Return [X, Y] of the center of cell containing provided text 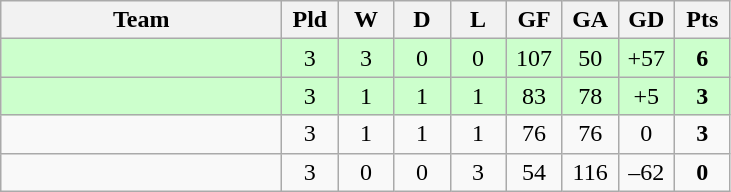
Team [142, 20]
GD [646, 20]
Pts [702, 20]
54 [534, 172]
GF [534, 20]
D [422, 20]
83 [534, 96]
W [366, 20]
L [478, 20]
Pld [310, 20]
+57 [646, 58]
50 [590, 58]
107 [534, 58]
78 [590, 96]
+5 [646, 96]
GA [590, 20]
–62 [646, 172]
6 [702, 58]
116 [590, 172]
